Extract the [x, y] coordinate from the center of the cell holding the provided text.  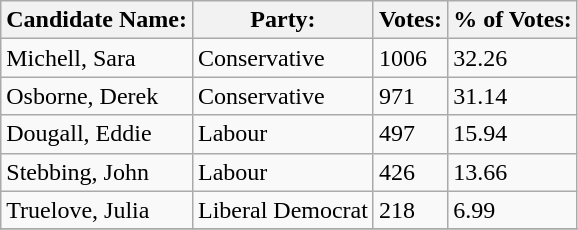
Michell, Sara [97, 58]
13.66 [513, 172]
1006 [410, 58]
Stebbing, John [97, 172]
Osborne, Derek [97, 96]
32.26 [513, 58]
Party: [282, 20]
426 [410, 172]
Dougall, Eddie [97, 134]
15.94 [513, 134]
31.14 [513, 96]
Liberal Democrat [282, 210]
Truelove, Julia [97, 210]
% of Votes: [513, 20]
Votes: [410, 20]
218 [410, 210]
6.99 [513, 210]
Candidate Name: [97, 20]
497 [410, 134]
971 [410, 96]
